Identify which cell holds the provided text, then report its [x, y] central coordinate. 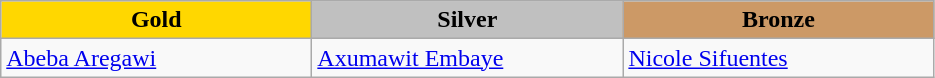
Bronze [778, 20]
Axumawit Embaye [468, 58]
Abeba Aregawi [156, 58]
Gold [156, 20]
Nicole Sifuentes [778, 58]
Silver [468, 20]
